For the text-containing cell, return its midpoint in [X, Y] coordinate format. 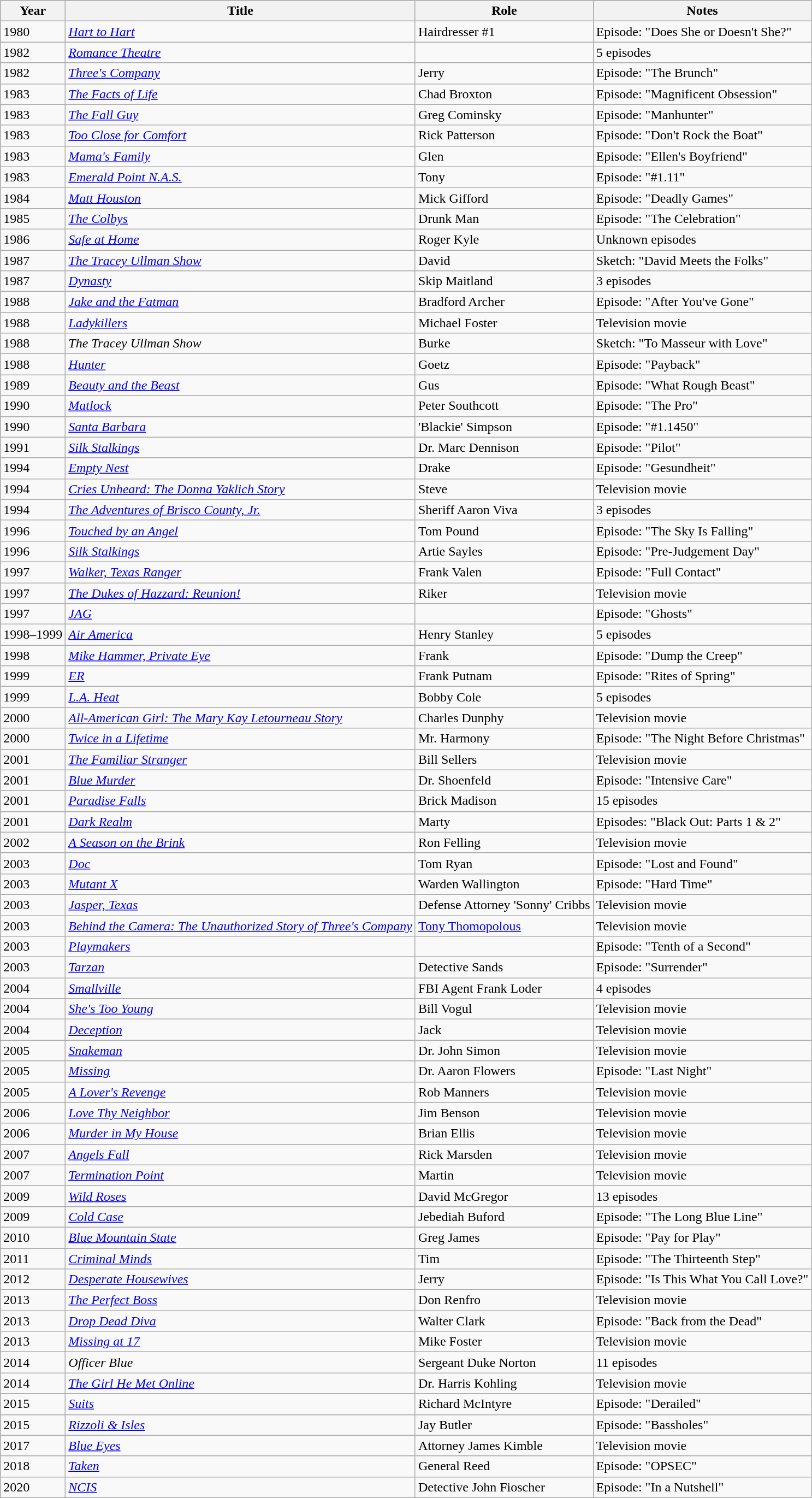
Greg Cominsky [504, 115]
Twice in a Lifetime [240, 739]
1991 [33, 447]
Touched by an Angel [240, 530]
Role [504, 11]
Missing [240, 1071]
Angels Fall [240, 1154]
Unknown episodes [702, 239]
Mutant X [240, 884]
2018 [33, 1466]
Beauty and the Beast [240, 385]
The Facts of Life [240, 94]
Artie Sayles [504, 551]
Defense Attorney 'Sonny' Cribbs [504, 905]
Bill Vogul [504, 1009]
Episode: "Bassholes" [702, 1425]
Episode: "Lost and Found" [702, 863]
Hart to Hart [240, 32]
Michael Foster [504, 323]
Steve [504, 489]
Episode: "Surrender" [702, 968]
Mike Foster [504, 1342]
Episode: "#1.1450" [702, 427]
Riker [504, 593]
Episode: "Rites of Spring" [702, 676]
Sergeant Duke Norton [504, 1363]
Episode: "The Pro" [702, 406]
NCIS [240, 1487]
Desperate Housewives [240, 1279]
Burke [504, 344]
2020 [33, 1487]
Episode: "Does She or Doesn't She?" [702, 32]
Jasper, Texas [240, 905]
Tony [504, 177]
Gus [504, 385]
Skip Maitland [504, 281]
JAG [240, 614]
Glen [504, 156]
Dark Realm [240, 822]
Sheriff Aaron Viva [504, 510]
1998–1999 [33, 635]
The Colbys [240, 219]
Episode: "OPSEC" [702, 1466]
Bradford Archer [504, 302]
2010 [33, 1237]
Notes [702, 11]
4 episodes [702, 988]
Jack [504, 1030]
Hairdresser #1 [504, 32]
Safe at Home [240, 239]
The Dukes of Hazzard: Reunion! [240, 593]
Episode: "The Brunch" [702, 73]
Tom Pound [504, 530]
Murder in My House [240, 1134]
Episode: "Ghosts" [702, 614]
Detective John Fioscher [504, 1487]
Dr. Marc Dennison [504, 447]
Detective Sands [504, 968]
Attorney James Kimble [504, 1446]
Doc [240, 863]
The Adventures of Brisco County, Jr. [240, 510]
Rick Marsden [504, 1154]
Playmakers [240, 947]
15 episodes [702, 801]
Greg James [504, 1237]
Ladykillers [240, 323]
Episode: "Hard Time" [702, 884]
Episode: "Tenth of a Second" [702, 947]
Episode: "The Long Blue Line" [702, 1217]
Charles Dunphy [504, 718]
Termination Point [240, 1175]
Rob Manners [504, 1092]
Sketch: "To Masseur with Love" [702, 344]
Blue Eyes [240, 1446]
Episode: "Full Contact" [702, 572]
Episode: "#1.11" [702, 177]
1998 [33, 656]
Smallville [240, 988]
Rick Patterson [504, 135]
1980 [33, 32]
Matlock [240, 406]
Drunk Man [504, 219]
A Season on the Brink [240, 842]
Ron Felling [504, 842]
Jebediah Buford [504, 1217]
Santa Barbara [240, 427]
Episode: "The Sky Is Falling" [702, 530]
Paradise Falls [240, 801]
Episode: "Payback" [702, 364]
Episode: "Don't Rock the Boat" [702, 135]
Brian Ellis [504, 1134]
Emerald Point N.A.S. [240, 177]
The Familiar Stranger [240, 759]
Dynasty [240, 281]
Episode: "The Thirteenth Step" [702, 1258]
Episode: "Is This What You Call Love?" [702, 1279]
Dr. Shoenfeld [504, 780]
Episode: "Pay for Play" [702, 1237]
Cold Case [240, 1217]
Episode: "Derailed" [702, 1404]
2011 [33, 1258]
Richard McIntyre [504, 1404]
Deception [240, 1030]
Tom Ryan [504, 863]
Walker, Texas Ranger [240, 572]
The Girl He Met Online [240, 1383]
Mama's Family [240, 156]
Henry Stanley [504, 635]
Episode: "The Celebration" [702, 219]
1985 [33, 219]
Episode: "Dump the Creep" [702, 656]
General Reed [504, 1466]
Tony Thomopolous [504, 926]
Title [240, 11]
Hunter [240, 364]
All-American Girl: The Mary Kay Letourneau Story [240, 718]
Wild Roses [240, 1196]
Roger Kyle [504, 239]
Episode: "Ellen's Boyfriend" [702, 156]
Episode: "What Rough Beast" [702, 385]
A Lover's Revenge [240, 1092]
Don Renfro [504, 1300]
Episode: "Last Night" [702, 1071]
2017 [33, 1446]
Episode: "Intensive Care" [702, 780]
The Fall Guy [240, 115]
Love Thy Neighbor [240, 1113]
Drake [504, 468]
Criminal Minds [240, 1258]
Martin [504, 1175]
Rizzoli & Isles [240, 1425]
1986 [33, 239]
Episodes: "Black Out: Parts 1 & 2" [702, 822]
13 episodes [702, 1196]
Mick Gifford [504, 198]
2002 [33, 842]
Mr. Harmony [504, 739]
Chad Broxton [504, 94]
Warden Wallington [504, 884]
Episode: "Back from the Dead" [702, 1321]
Episode: "Pre-Judgement Day" [702, 551]
Empty Nest [240, 468]
Frank Valen [504, 572]
11 episodes [702, 1363]
She's Too Young [240, 1009]
Dr. John Simon [504, 1051]
1984 [33, 198]
Episode: "The Night Before Christmas" [702, 739]
Brick Madison [504, 801]
1989 [33, 385]
Peter Southcott [504, 406]
Missing at 17 [240, 1342]
Sketch: "David Meets the Folks" [702, 261]
Goetz [504, 364]
Episode: "After You've Gone" [702, 302]
Year [33, 11]
The Perfect Boss [240, 1300]
Jim Benson [504, 1113]
Officer Blue [240, 1363]
Frank Putnam [504, 676]
Behind the Camera: The Unauthorized Story of Three's Company [240, 926]
Taken [240, 1466]
Dr. Harris Kohling [504, 1383]
Air America [240, 635]
Episode: "Manhunter" [702, 115]
Blue Murder [240, 780]
FBI Agent Frank Loder [504, 988]
Cries Unheard: The Donna Yaklich Story [240, 489]
Tim [504, 1258]
'Blackie' Simpson [504, 427]
Suits [240, 1404]
Episode: "Pilot" [702, 447]
2012 [33, 1279]
Dr. Aaron Flowers [504, 1071]
Blue Mountain State [240, 1237]
Three's Company [240, 73]
Tarzan [240, 968]
Frank [504, 656]
Episode: "Magnificent Obsession" [702, 94]
ER [240, 676]
Episode: "Gesundheit" [702, 468]
Jake and the Fatman [240, 302]
Matt Houston [240, 198]
Marty [504, 822]
Bobby Cole [504, 697]
Walter Clark [504, 1321]
David McGregor [504, 1196]
Mike Hammer, Private Eye [240, 656]
Romance Theatre [240, 52]
Jay Butler [504, 1425]
Episode: "In a Nutshell" [702, 1487]
Bill Sellers [504, 759]
Too Close for Comfort [240, 135]
L.A. Heat [240, 697]
Snakeman [240, 1051]
Episode: "Deadly Games" [702, 198]
David [504, 261]
Drop Dead Diva [240, 1321]
